From the cell containing the given text, extract its center point as (X, Y) coordinate. 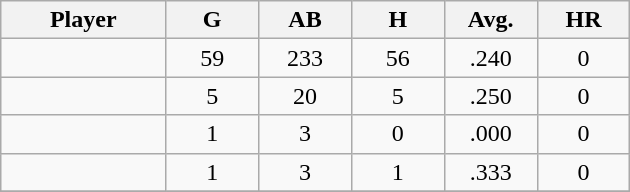
.000 (490, 134)
AB (306, 20)
56 (398, 58)
20 (306, 96)
HR (584, 20)
Avg. (490, 20)
233 (306, 58)
59 (212, 58)
.240 (490, 58)
H (398, 20)
G (212, 20)
.333 (490, 172)
.250 (490, 96)
Player (84, 20)
